Extract the [X, Y] coordinate from the center of the cell holding the provided text.  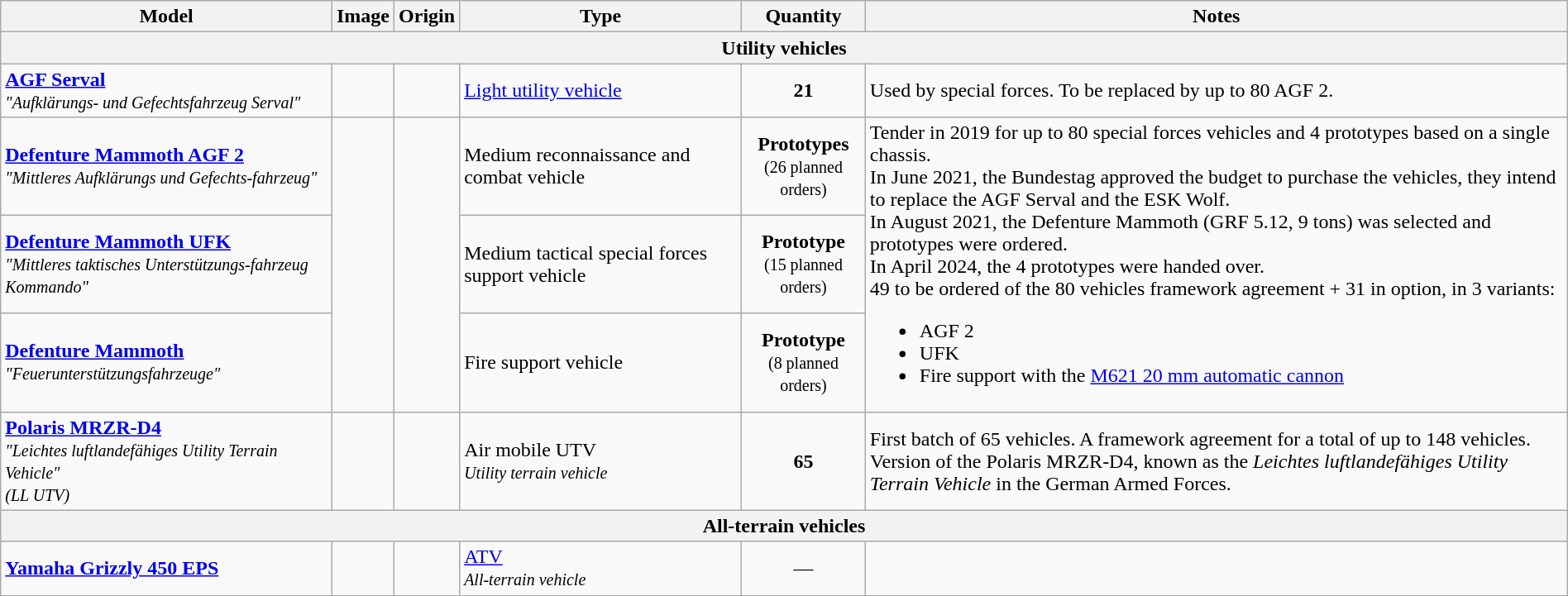
Notes [1216, 17]
Polaris MRZR-D4"Leichtes luftlandefähiges Utility Terrain Vehicle"(LL UTV) [167, 461]
Defenture Mammoth"Feuerunterstützungsfahrzeuge" [167, 362]
Prototype(8 planned orders) [804, 362]
Medium tactical special forces support vehicle [600, 265]
AGF Serval"Aufklärungs- und Gefechtsfahrzeug Serval" [167, 91]
All-terrain vehicles [784, 526]
Medium reconnaissance and combat vehicle [600, 167]
Model [167, 17]
Yamaha Grizzly 450 EPS [167, 569]
Prototypes(26 planned orders) [804, 167]
Air mobile UTVUtility terrain vehicle [600, 461]
Origin [427, 17]
21 [804, 91]
Defenture Mammoth UFK"Mittleres taktisches Unterstützungs-fahrzeug Kommando" [167, 265]
Utility vehicles [784, 48]
65 [804, 461]
Used by special forces. To be replaced by up to 80 AGF 2. [1216, 91]
Quantity [804, 17]
— [804, 569]
Type [600, 17]
Fire support vehicle [600, 362]
Image [362, 17]
Defenture Mammoth AGF 2"Mittleres Aufklärungs und Gefechts-fahrzeug" [167, 167]
Prototype(15 planned orders) [804, 265]
ATVAll-terrain vehicle [600, 569]
Light utility vehicle [600, 91]
